From the cell containing the given text, extract its center point as (x, y) coordinate. 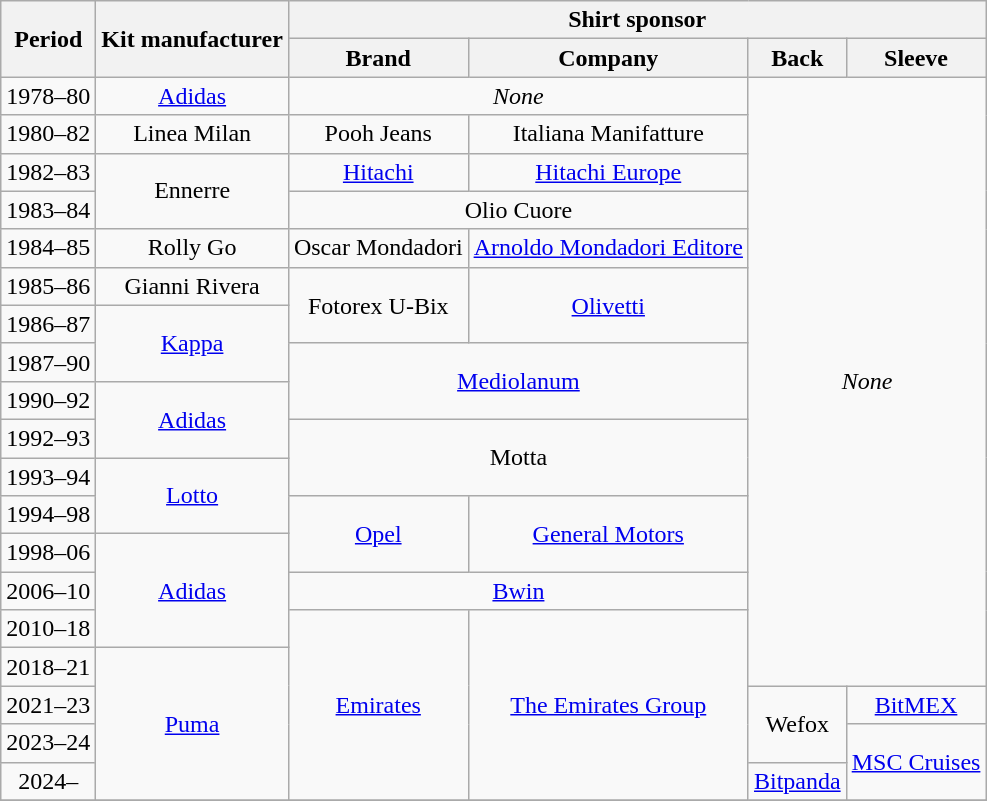
The Emirates Group (608, 705)
1987–90 (48, 362)
Hitachi (378, 172)
Lotto (192, 496)
Wefox (797, 724)
Puma (192, 724)
Mediolanum (518, 381)
1992–93 (48, 438)
General Motors (608, 534)
1983–84 (48, 210)
Company (608, 58)
Kappa (192, 343)
Olio Cuore (518, 210)
Gianni Rivera (192, 286)
2024– (48, 781)
Oscar Mondadori (378, 248)
Olivetti (608, 305)
Arnoldo Mondadori Editore (608, 248)
2018–21 (48, 667)
1982–83 (48, 172)
Period (48, 39)
Fotorex U-Bix (378, 305)
Brand (378, 58)
Bitpanda (797, 781)
1993–94 (48, 477)
Bwin (518, 591)
1994–98 (48, 515)
1978–80 (48, 96)
Hitachi Europe (608, 172)
Rolly Go (192, 248)
Ennerre (192, 191)
1984–85 (48, 248)
1998–06 (48, 553)
2010–18 (48, 629)
Shirt sponsor (637, 20)
1980–82 (48, 134)
Linea Milan (192, 134)
MSC Cruises (916, 762)
BitMEX (916, 705)
1986–87 (48, 324)
2021–23 (48, 705)
Opel (378, 534)
Kit manufacturer (192, 39)
Motta (518, 457)
1985–86 (48, 286)
2023–24 (48, 743)
Back (797, 58)
Pooh Jeans (378, 134)
1990–92 (48, 400)
2006–10 (48, 591)
Emirates (378, 705)
Sleeve (916, 58)
Italiana Manifatture (608, 134)
